Determine the [X, Y] coordinate at the center of the cell enclosing the given text.  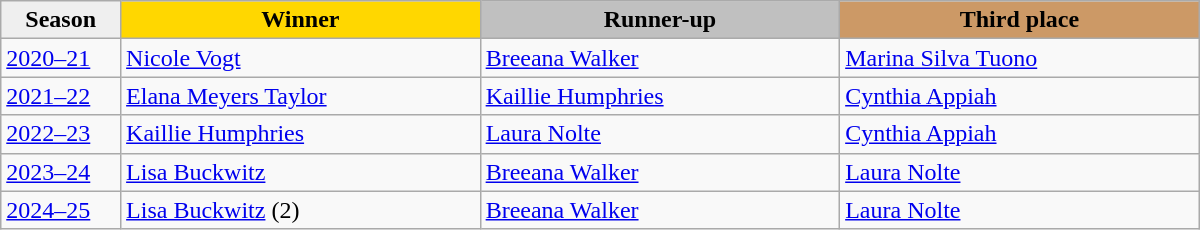
2021–22 [61, 96]
2023–24 [61, 172]
Runner-up [660, 20]
Lisa Buckwitz (2) [301, 210]
Elana Meyers Taylor [301, 96]
Nicole Vogt [301, 58]
2024–25 [61, 210]
Winner [301, 20]
2022–23 [61, 134]
Marina Silva Tuono [1020, 58]
Third place [1020, 20]
Lisa Buckwitz [301, 172]
2020–21 [61, 58]
Season [61, 20]
